For the text-containing cell, return its midpoint in (x, y) coordinate format. 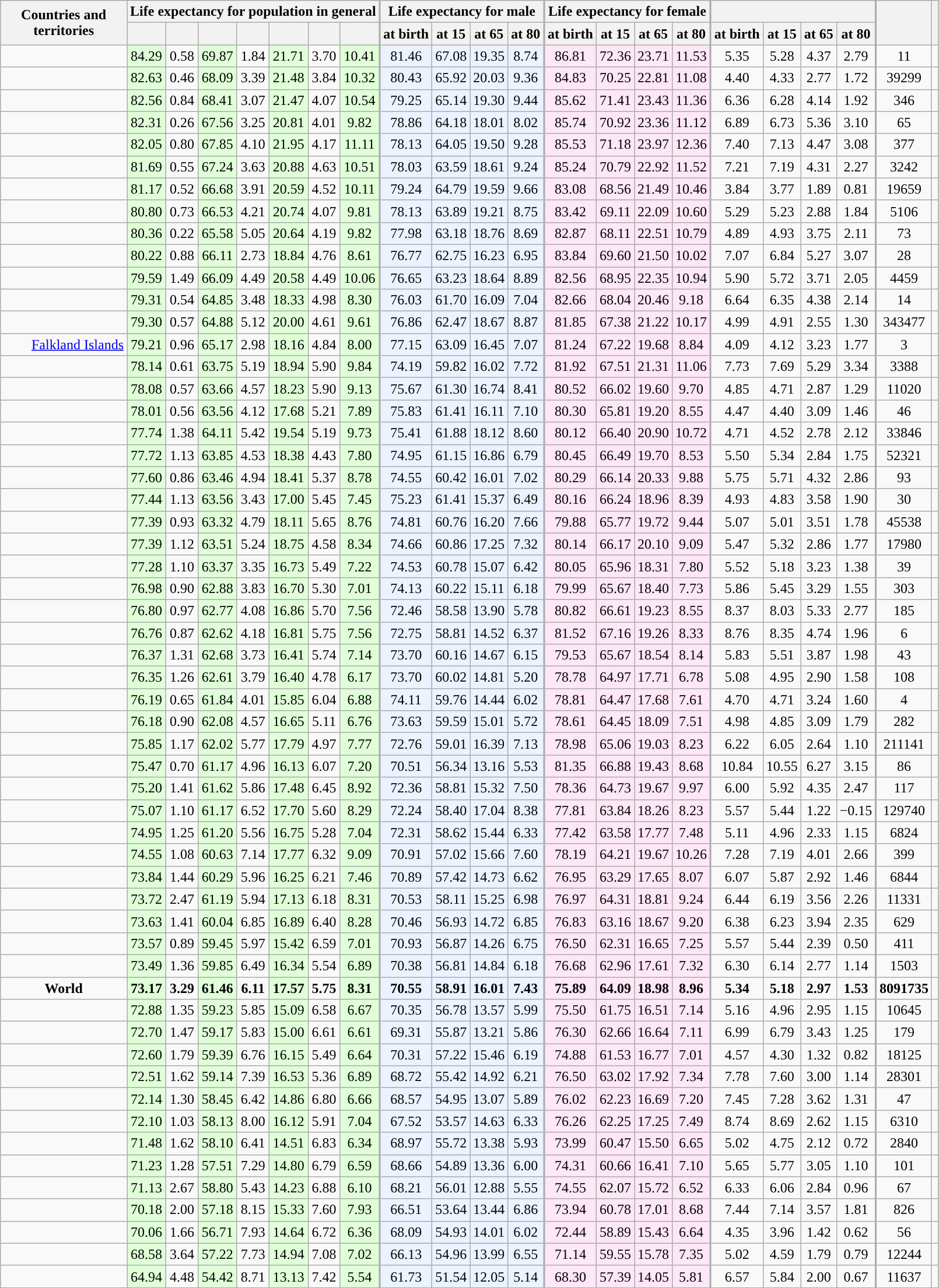
4.19 (324, 233)
61.88 (451, 433)
76.30 (570, 1033)
Falkland Islands (64, 345)
61.30 (451, 389)
5106 (904, 211)
0.97 (182, 610)
83.42 (570, 211)
4.63 (324, 167)
8091735 (904, 988)
5.93 (526, 1143)
70.89 (406, 877)
7.43 (526, 988)
66.13 (406, 1254)
5.91 (324, 1121)
1.22 (819, 810)
20.88 (288, 167)
20.90 (653, 433)
61.84 (217, 700)
Life expectancy for female (628, 12)
76.95 (570, 877)
0.82 (856, 1055)
62.07 (615, 1188)
5.23 (782, 211)
78.78 (570, 678)
21.49 (653, 189)
13.99 (489, 1254)
39 (904, 566)
4.53 (253, 455)
80.22 (147, 255)
58.45 (217, 1099)
7.66 (526, 522)
62.88 (217, 588)
81.46 (406, 56)
60.29 (217, 877)
64.94 (147, 1276)
54.95 (451, 1099)
3.62 (819, 1099)
16.12 (288, 1121)
2.05 (856, 278)
12.88 (489, 1188)
8.28 (360, 921)
4.17 (324, 145)
7.44 (737, 1210)
5.60 (324, 810)
8.61 (360, 255)
60.66 (615, 1166)
6.38 (737, 921)
1.53 (856, 988)
39299 (904, 78)
63.58 (615, 833)
Countries andterritories (64, 23)
23.43 (653, 100)
13.38 (489, 1143)
70.18 (147, 1210)
66.40 (615, 433)
76.83 (570, 921)
17.57 (288, 988)
63.23 (451, 278)
76.02 (570, 1099)
6.30 (737, 966)
8.78 (360, 478)
7.46 (360, 877)
1.98 (856, 655)
0.80 (182, 145)
21.47 (288, 100)
16.51 (653, 1010)
4.33 (782, 78)
4.84 (324, 345)
6.04 (324, 700)
5.89 (526, 1099)
4.83 (782, 500)
2.79 (856, 56)
6.66 (360, 1099)
22.92 (653, 167)
8.35 (782, 633)
6.55 (526, 1254)
15.01 (489, 722)
74.53 (406, 566)
5.16 (737, 1010)
70.91 (406, 855)
5.12 (253, 322)
0.79 (856, 1254)
1.32 (819, 1055)
52321 (904, 455)
0.72 (856, 1143)
4.10 (253, 145)
66.61 (615, 610)
6.86 (526, 1210)
59.76 (451, 700)
59.17 (217, 1033)
2840 (904, 1143)
71.14 (570, 1254)
5.27 (819, 255)
4.91 (782, 322)
13.36 (489, 1166)
54.89 (451, 1166)
18.09 (653, 722)
6.95 (526, 255)
3.73 (253, 655)
66.11 (217, 255)
62.47 (451, 322)
16.40 (288, 678)
14.72 (489, 921)
3.57 (819, 1210)
11331 (904, 899)
64.97 (615, 678)
54.96 (451, 1254)
1.55 (856, 588)
18.76 (489, 233)
60.04 (217, 921)
17.71 (653, 678)
15.00 (288, 1033)
56.81 (451, 966)
6.37 (526, 633)
2.39 (819, 943)
18125 (904, 1055)
629 (904, 921)
67 (904, 1188)
World (64, 988)
16.73 (288, 566)
71.18 (615, 145)
7.49 (692, 1121)
4.14 (819, 100)
3.24 (819, 700)
73.72 (147, 899)
6.22 (737, 744)
4.89 (737, 233)
81.69 (147, 167)
5.96 (253, 877)
66.02 (615, 389)
346 (904, 100)
411 (904, 943)
63.09 (451, 345)
67.52 (406, 1121)
5.37 (324, 478)
53.64 (451, 1210)
8.29 (360, 810)
60.42 (451, 478)
80.12 (570, 433)
62.96 (615, 966)
10.41 (360, 56)
72.75 (406, 633)
78.86 (406, 122)
19.23 (653, 610)
75.67 (406, 389)
0.58 (182, 56)
76.65 (406, 278)
8.03 (782, 610)
79.24 (406, 189)
377 (904, 145)
14.92 (489, 1077)
3.58 (819, 500)
57.39 (615, 1276)
0.87 (182, 633)
4.78 (324, 678)
72.46 (406, 610)
11.06 (692, 367)
83.08 (570, 189)
18.12 (489, 433)
14.52 (489, 633)
16.74 (489, 389)
19.43 (653, 766)
3.39 (253, 78)
74.31 (570, 1166)
0.86 (182, 478)
64.79 (451, 189)
15.09 (288, 1010)
5.08 (737, 678)
76.19 (147, 700)
58.13 (217, 1121)
18.84 (288, 255)
10.11 (360, 189)
62.61 (217, 678)
80.30 (570, 411)
6.73 (782, 122)
56.87 (451, 943)
10.55 (782, 766)
5.30 (324, 588)
73.57 (147, 943)
9.81 (360, 211)
3.77 (782, 189)
19.30 (489, 100)
10.51 (360, 167)
68.30 (570, 1276)
2.33 (819, 833)
179 (904, 1033)
55.42 (451, 1077)
18.01 (489, 122)
8.92 (360, 788)
6.44 (737, 899)
8.60 (526, 433)
23.71 (653, 56)
58.80 (217, 1188)
3.71 (819, 278)
75.83 (406, 411)
1.42 (819, 1232)
81.17 (147, 189)
76.68 (570, 966)
6.80 (324, 1099)
19.70 (653, 455)
11.52 (692, 167)
4.99 (737, 322)
77.15 (406, 345)
3.96 (782, 1232)
68.72 (406, 1077)
8.34 (360, 544)
75.07 (147, 810)
76.37 (147, 655)
77.72 (147, 455)
1.78 (856, 522)
1.36 (182, 966)
66.49 (615, 455)
15.78 (653, 1254)
15.07 (489, 566)
78.01 (147, 411)
8.89 (526, 278)
70.93 (406, 943)
129740 (904, 810)
78.19 (570, 855)
10.02 (692, 255)
11.36 (692, 100)
0.56 (182, 411)
3.48 (253, 300)
4.97 (324, 744)
64.18 (451, 122)
3.25 (253, 122)
2.98 (253, 345)
8.71 (253, 1276)
58.91 (451, 988)
19.03 (653, 744)
64.31 (615, 899)
67.22 (615, 345)
79.21 (147, 345)
67.16 (615, 633)
80.52 (570, 389)
83.84 (570, 255)
6.62 (526, 877)
7.22 (360, 566)
86 (904, 766)
13.44 (489, 1210)
9.13 (360, 389)
59.23 (217, 1010)
19.50 (489, 145)
13.13 (288, 1276)
62.68 (217, 655)
11.11 (360, 145)
77.42 (570, 833)
79.59 (147, 278)
13.57 (489, 1010)
15.50 (653, 1143)
77.28 (147, 566)
8.75 (526, 211)
71.48 (147, 1143)
7.50 (526, 788)
14.05 (653, 1276)
23.97 (653, 145)
9.73 (360, 433)
826 (904, 1210)
20.64 (288, 233)
2.95 (819, 1010)
63.85 (217, 455)
86.81 (570, 56)
8.37 (737, 610)
4.18 (253, 633)
6310 (904, 1121)
0.54 (182, 300)
5.51 (782, 655)
20.03 (489, 78)
76.18 (147, 722)
65.81 (615, 411)
6.72 (324, 1232)
13.07 (489, 1099)
3242 (904, 167)
67.24 (217, 167)
56.34 (451, 766)
1.08 (182, 855)
57.18 (217, 1210)
4.09 (737, 345)
14.81 (489, 678)
8.84 (692, 345)
6844 (904, 877)
63.16 (615, 921)
0.73 (182, 211)
57.51 (217, 1166)
68.57 (406, 1099)
43 (904, 655)
62.02 (217, 744)
7.69 (782, 367)
4.94 (253, 478)
0.84 (182, 100)
61.15 (451, 455)
19.21 (489, 211)
1.26 (182, 678)
6.14 (782, 966)
64.11 (217, 433)
18.94 (288, 367)
75.41 (406, 433)
64.85 (217, 300)
4.59 (782, 1254)
63.02 (615, 1077)
80.16 (570, 500)
15.11 (489, 588)
282 (904, 722)
78.81 (570, 700)
10645 (904, 1010)
1.81 (856, 1210)
1.96 (856, 633)
23.36 (653, 122)
78.61 (570, 722)
70.79 (615, 167)
60.86 (451, 544)
57.42 (451, 877)
78.08 (147, 389)
6.78 (692, 678)
56.78 (451, 1010)
77.74 (147, 433)
9.70 (692, 389)
8.38 (526, 810)
14 (904, 300)
0.65 (182, 700)
1.90 (856, 500)
80.82 (570, 610)
4 (904, 700)
211141 (904, 744)
80.43 (406, 78)
19.26 (653, 633)
21.31 (653, 367)
61.62 (217, 788)
75.47 (147, 766)
3.35 (253, 566)
14.94 (288, 1254)
68.56 (615, 189)
21.22 (653, 322)
4.37 (819, 56)
15.66 (489, 855)
5.55 (526, 1188)
73 (904, 233)
85.53 (570, 145)
5.07 (737, 522)
17.65 (653, 877)
6.32 (324, 855)
18.11 (288, 522)
73.49 (147, 966)
67.85 (217, 145)
4.21 (253, 211)
9.88 (692, 478)
20.74 (288, 211)
60.47 (615, 1143)
51.54 (451, 1276)
60.16 (451, 655)
13.16 (489, 766)
65.58 (217, 233)
0.55 (182, 167)
60.63 (217, 855)
3.91 (253, 189)
2.35 (856, 921)
69.87 (217, 56)
3.10 (856, 122)
30 (904, 500)
4.61 (324, 322)
7.11 (692, 1033)
3.70 (324, 56)
5.32 (782, 544)
76.80 (147, 610)
63.29 (615, 877)
16.11 (489, 411)
17.79 (288, 744)
7.21 (737, 167)
61.19 (217, 899)
6.65 (692, 1143)
5.99 (526, 1010)
78.14 (147, 367)
14.67 (489, 655)
72.31 (406, 833)
2.97 (819, 988)
6.41 (253, 1143)
59.45 (217, 943)
5.05 (253, 233)
1.29 (856, 389)
6.98 (526, 899)
4.74 (819, 633)
6.15 (526, 655)
82.66 (570, 300)
68.58 (147, 1254)
4.70 (737, 700)
0.70 (182, 766)
Life expectancy for population in general (253, 12)
14.26 (489, 943)
59.14 (217, 1077)
72.14 (147, 1099)
8.14 (692, 655)
0.88 (182, 255)
15.43 (653, 1232)
74.88 (570, 1055)
5.97 (253, 943)
22.09 (653, 211)
15.85 (288, 700)
2.64 (819, 744)
14.51 (288, 1143)
1.47 (182, 1033)
18.61 (489, 167)
5.87 (782, 877)
4.76 (324, 255)
6.99 (737, 1033)
2.14 (856, 300)
14.01 (489, 1232)
8.41 (526, 389)
6.05 (782, 744)
60.76 (451, 522)
−0.15 (856, 810)
28301 (904, 1077)
399 (904, 855)
18.98 (653, 988)
65 (904, 122)
75.20 (147, 788)
2.26 (856, 899)
2.90 (819, 678)
69.60 (615, 255)
62.77 (217, 610)
11637 (904, 1276)
6.10 (360, 1188)
76.77 (406, 255)
67.38 (615, 322)
74.19 (406, 367)
4.31 (819, 167)
13.21 (489, 1033)
20.10 (653, 544)
81.24 (570, 345)
7.29 (253, 1166)
5.33 (819, 610)
2.11 (856, 233)
4.79 (253, 522)
74.13 (406, 588)
66.09 (217, 278)
3.83 (253, 588)
6.27 (819, 766)
61.73 (406, 1276)
8.87 (526, 322)
20.58 (288, 278)
0.52 (182, 189)
28 (904, 255)
1.72 (856, 78)
8.53 (692, 455)
20.59 (288, 189)
10.60 (692, 211)
7.61 (692, 700)
65.77 (615, 522)
3.34 (856, 367)
70.46 (406, 921)
68.97 (406, 1143)
76.86 (406, 322)
72.70 (147, 1033)
56.01 (451, 1188)
5.47 (737, 544)
15.32 (489, 788)
79.30 (147, 322)
108 (904, 678)
2.87 (819, 389)
8.15 (253, 1210)
64.09 (615, 988)
5.84 (782, 1276)
3388 (904, 367)
56.71 (217, 1232)
18.26 (653, 810)
8.02 (526, 122)
1.49 (182, 278)
0.93 (182, 522)
76.35 (147, 678)
59.85 (217, 966)
5.74 (324, 655)
93 (904, 478)
66.53 (217, 211)
81.85 (570, 322)
1.17 (182, 744)
17.00 (288, 500)
18.54 (653, 655)
75.89 (570, 988)
72.51 (147, 1077)
85.74 (570, 122)
16.23 (489, 255)
65.92 (451, 78)
16.13 (288, 766)
17.04 (489, 810)
16.77 (653, 1055)
22.35 (653, 278)
66.24 (615, 500)
1.58 (856, 678)
63.32 (217, 522)
85.62 (570, 100)
58.40 (451, 810)
67.56 (217, 122)
17980 (904, 544)
20.33 (653, 478)
6.67 (360, 1010)
14.84 (489, 966)
75.50 (570, 1010)
17.48 (288, 788)
77.44 (147, 500)
7.89 (360, 411)
17.01 (653, 1210)
7.77 (360, 744)
61.53 (615, 1055)
3.94 (819, 921)
7.42 (324, 1276)
11 (904, 56)
4.08 (253, 610)
6.57 (737, 1276)
60.22 (451, 588)
3.08 (856, 145)
10.17 (692, 322)
7.34 (692, 1077)
18.40 (653, 588)
11.53 (692, 56)
18.64 (489, 278)
55.72 (451, 1143)
16.45 (489, 345)
63.75 (217, 367)
76.03 (406, 300)
0.61 (182, 367)
10.79 (692, 233)
63.59 (451, 167)
7.72 (526, 367)
6.11 (253, 988)
3.87 (819, 655)
10.72 (692, 433)
18.16 (288, 345)
65.17 (217, 345)
59.59 (451, 722)
3.79 (253, 678)
6.23 (782, 921)
84.29 (147, 56)
7.08 (324, 1254)
78.36 (570, 788)
9.61 (360, 322)
16.81 (288, 633)
8.39 (692, 500)
73.99 (570, 1143)
74.66 (406, 544)
15.25 (489, 899)
11.12 (692, 122)
19.72 (653, 522)
5.53 (526, 766)
61.70 (451, 300)
70.51 (406, 766)
63.89 (451, 211)
1.12 (182, 544)
33846 (904, 433)
14.23 (288, 1188)
53.57 (451, 1121)
16.34 (288, 966)
61.75 (615, 1010)
10.46 (692, 189)
19.20 (653, 411)
64.73 (615, 788)
64.21 (615, 855)
80.80 (147, 211)
1.92 (856, 100)
0.81 (856, 189)
2.62 (819, 1121)
12244 (904, 1254)
59.39 (217, 1055)
3 (904, 345)
303 (904, 588)
2.27 (856, 167)
0.22 (182, 233)
6 (904, 633)
76.98 (147, 588)
68.11 (615, 233)
8.30 (360, 300)
81.35 (570, 766)
6.58 (324, 1010)
63.51 (217, 544)
73.17 (147, 988)
14.63 (489, 1121)
5.24 (253, 544)
17.70 (288, 810)
19.35 (489, 56)
15.37 (489, 500)
63.18 (451, 233)
63.46 (217, 478)
80.36 (147, 233)
70.38 (406, 966)
16.39 (489, 744)
6.75 (526, 943)
1503 (904, 966)
19.68 (653, 345)
45538 (904, 522)
16.75 (288, 833)
16.15 (288, 1055)
68.41 (217, 100)
56 (904, 1232)
77.98 (406, 233)
70.35 (406, 1010)
18.33 (288, 300)
62.75 (451, 255)
2.73 (253, 255)
70.92 (615, 122)
1.03 (182, 1121)
3.63 (253, 167)
5.43 (253, 1188)
85.24 (570, 167)
81.92 (570, 367)
0.89 (182, 943)
17.61 (653, 966)
18.31 (653, 566)
15.72 (653, 1188)
6.40 (324, 921)
65.06 (615, 744)
67.51 (615, 367)
3.15 (856, 766)
64.47 (615, 700)
80.29 (570, 478)
54.42 (217, 1276)
79.53 (570, 655)
1.44 (182, 877)
78.98 (570, 744)
62.66 (615, 1033)
72.60 (147, 1055)
9.84 (360, 367)
4.75 (782, 1143)
5.85 (253, 1010)
7.78 (737, 1077)
21.71 (288, 56)
22.81 (653, 78)
63.37 (217, 566)
62.62 (217, 633)
69.11 (615, 211)
65.96 (615, 566)
17.13 (288, 899)
22.51 (653, 233)
6824 (904, 833)
14.86 (288, 1099)
80.05 (570, 566)
5.20 (526, 678)
0.46 (182, 78)
9.28 (526, 145)
19659 (904, 189)
74.11 (406, 700)
7.25 (692, 943)
6.34 (360, 1143)
64.88 (217, 322)
10.26 (692, 855)
19.60 (653, 389)
18.38 (288, 455)
5.21 (324, 411)
66.17 (615, 544)
19.59 (489, 189)
2.78 (819, 433)
4.43 (324, 455)
6.06 (782, 1188)
17.92 (653, 1077)
5.94 (253, 899)
68.95 (615, 278)
79.31 (147, 300)
16.20 (489, 522)
68.04 (615, 300)
8.96 (692, 988)
18.96 (653, 500)
6.17 (360, 678)
14.80 (288, 1166)
0.50 (856, 943)
3.05 (819, 1166)
16.02 (489, 367)
72.24 (406, 810)
0.26 (182, 122)
66.68 (217, 189)
16.70 (288, 588)
6.84 (782, 255)
20.00 (288, 322)
76.76 (147, 633)
9.20 (692, 921)
57.02 (451, 855)
76.26 (570, 1121)
67.08 (451, 56)
6.83 (324, 1143)
1.28 (182, 1166)
5.14 (526, 1276)
10.54 (360, 100)
14.73 (489, 877)
1.75 (856, 455)
58.89 (615, 1232)
72.76 (406, 744)
4.95 (782, 678)
5.81 (692, 1276)
78.03 (406, 167)
56.93 (451, 921)
9.66 (526, 189)
65.14 (451, 100)
60.02 (451, 678)
5.78 (526, 610)
3.64 (182, 1254)
72.10 (147, 1121)
20.46 (653, 300)
9.18 (692, 300)
82.05 (147, 145)
73.94 (570, 1210)
16.69 (653, 1099)
62.31 (615, 943)
2.55 (819, 322)
5.56 (253, 833)
77.60 (147, 478)
11020 (904, 389)
47 (904, 1099)
5.50 (737, 455)
68.21 (406, 1188)
0.62 (856, 1232)
76.97 (570, 899)
46 (904, 411)
8.07 (692, 877)
5.71 (782, 478)
3.56 (819, 899)
9.97 (692, 788)
61.46 (217, 988)
15.46 (489, 1055)
8.33 (692, 633)
7.39 (253, 1077)
69.31 (406, 1033)
15.44 (489, 833)
6.28 (782, 100)
66.14 (615, 478)
7.35 (692, 1254)
81.52 (570, 633)
71.13 (147, 1188)
74.81 (406, 522)
7.40 (737, 145)
72.44 (570, 1232)
2.66 (856, 855)
16.09 (489, 300)
62.08 (217, 722)
79.25 (406, 100)
117 (904, 788)
13.90 (489, 610)
4459 (904, 278)
2.88 (819, 211)
10.94 (692, 278)
9.36 (526, 78)
4.30 (782, 1055)
21.95 (288, 145)
80.45 (570, 455)
12.05 (489, 1276)
11.08 (692, 78)
58.62 (451, 833)
5.70 (324, 610)
16.25 (288, 877)
6.45 (324, 788)
70.06 (147, 1232)
70.31 (406, 1055)
2.92 (819, 877)
82.87 (570, 233)
18.81 (653, 899)
82.31 (147, 122)
10.84 (737, 766)
68.66 (406, 1166)
343477 (904, 322)
70.53 (406, 899)
66.51 (406, 1210)
79.99 (570, 588)
59.82 (451, 367)
21.50 (653, 255)
2.67 (182, 1188)
3.51 (819, 522)
20.81 (288, 122)
62.23 (615, 1099)
16.53 (288, 1077)
71.41 (615, 100)
5.01 (782, 522)
4.58 (324, 544)
58.10 (217, 1143)
64.05 (451, 145)
14.64 (288, 1232)
3.00 (819, 1077)
5.35 (737, 56)
4.38 (819, 300)
16.64 (653, 1033)
80.14 (570, 544)
7.48 (692, 833)
1.60 (856, 700)
61.20 (217, 833)
77.81 (570, 810)
70.25 (615, 78)
16.89 (288, 921)
101 (904, 1166)
3.75 (819, 233)
5.92 (782, 788)
66.88 (615, 766)
10.32 (360, 78)
5.42 (253, 433)
Life expectancy for male (462, 12)
1.66 (182, 1232)
18.75 (288, 544)
4.48 (182, 1276)
6.35 (782, 300)
5.52 (737, 566)
18.23 (288, 389)
0.67 (856, 1276)
75.23 (406, 500)
1.89 (819, 189)
19.54 (288, 433)
79.88 (570, 522)
15.42 (288, 943)
84.83 (570, 78)
71.23 (147, 1166)
7.51 (692, 722)
63.84 (615, 810)
64.45 (615, 722)
12.36 (692, 145)
82.63 (147, 78)
59.55 (615, 1254)
10.06 (360, 278)
54.93 (451, 1232)
75.85 (147, 744)
1.35 (182, 1010)
15.33 (288, 1210)
58.58 (451, 610)
21.48 (288, 78)
59.01 (451, 744)
62.25 (615, 1121)
14.44 (489, 700)
58.11 (451, 899)
73.84 (147, 877)
63.66 (217, 389)
70.55 (406, 988)
72.88 (147, 1010)
4.32 (819, 478)
18.41 (288, 478)
55.87 (451, 1033)
185 (904, 610)
